Identify which cell holds the provided text, then report its (x, y) central coordinate. 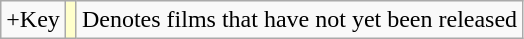
+Key (34, 20)
Denotes films that have not yet been released (299, 20)
